Identify which cell holds the provided text, then report its [x, y] central coordinate. 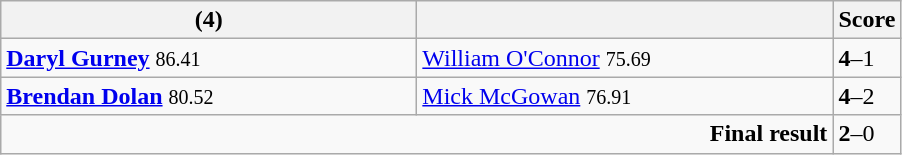
Mick McGowan 76.91 [625, 96]
4–2 [867, 96]
Daryl Gurney 86.41 [209, 58]
William O'Connor 75.69 [625, 58]
Brendan Dolan 80.52 [209, 96]
2–0 [867, 134]
Score [867, 20]
Final result [417, 134]
4–1 [867, 58]
(4) [209, 20]
